Determine the [x, y] coordinate at the center of the cell enclosing the given text.  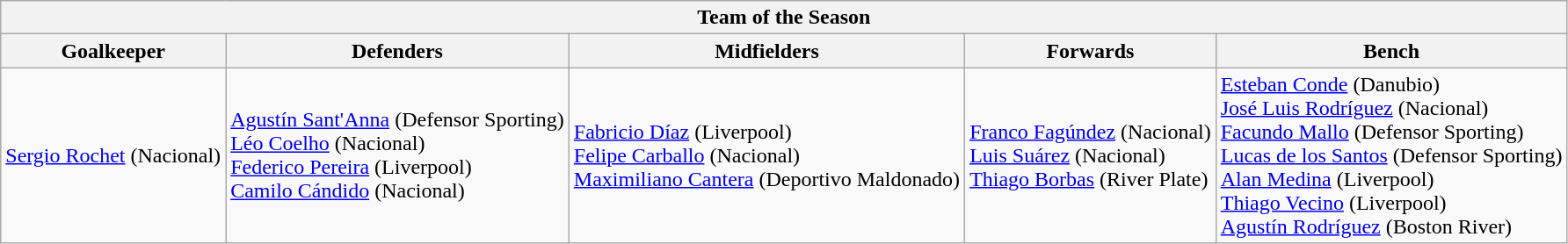
Forwards [1091, 51]
Agustín Sant'Anna (Defensor Sporting) Léo Coelho (Nacional) Federico Pereira (Liverpool) Camilo Cándido (Nacional) [397, 155]
Midfielders [766, 51]
Team of the Season [784, 18]
Bench [1391, 51]
Goalkeeper [113, 51]
Fabricio Díaz (Liverpool) Felipe Carballo (Nacional) Maximiliano Cantera (Deportivo Maldonado) [766, 155]
Defenders [397, 51]
Sergio Rochet (Nacional) [113, 155]
Franco Fagúndez (Nacional) Luis Suárez (Nacional) Thiago Borbas (River Plate) [1091, 155]
